Provide the (x, y) coordinate of the cell's center where the given text is located.  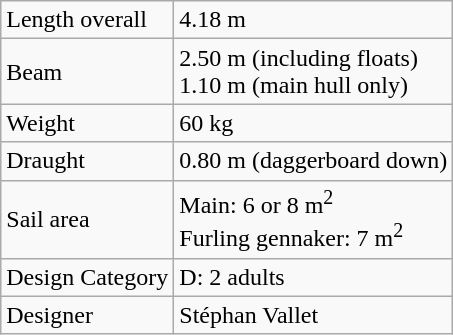
60 kg (314, 123)
0.80 m (daggerboard down) (314, 161)
Length overall (88, 20)
2.50 m (including floats)1.10 m (main hull only) (314, 72)
Stéphan Vallet (314, 315)
4.18 m (314, 20)
Sail area (88, 219)
Design Category (88, 277)
Designer (88, 315)
Main: 6 or 8 m2Furling gennaker: 7 m2 (314, 219)
Weight (88, 123)
Beam (88, 72)
Draught (88, 161)
D: 2 adults (314, 277)
